Return the (X, Y) coordinate for the center point of the cell that contains the specified text.  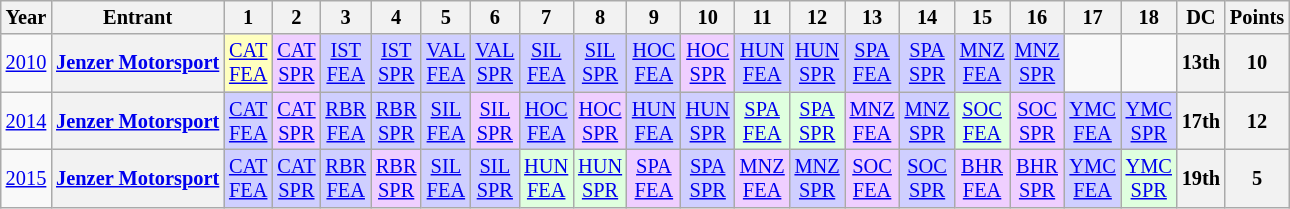
ISTFEA (345, 63)
18 (1149, 17)
8 (600, 17)
19th (1201, 178)
2014 (26, 121)
15 (982, 17)
14 (928, 17)
2 (296, 17)
VALSPR (494, 63)
DC (1201, 17)
Entrant (138, 17)
BHRFEA (982, 178)
ISTSPR (396, 63)
3 (345, 17)
17 (1093, 17)
4 (396, 17)
13 (872, 17)
2010 (26, 63)
Year (26, 17)
VALFEA (446, 63)
17th (1201, 121)
1 (248, 17)
Points (1257, 17)
9 (654, 17)
BHRSPR (1038, 178)
6 (494, 17)
7 (546, 17)
2015 (26, 178)
11 (762, 17)
16 (1038, 17)
13th (1201, 63)
